Scan for the cell matching the given text and deliver its (X, Y) coordinate at center. 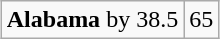
65 (202, 19)
Alabama by 38.5 (92, 19)
